Find where the given text appears and provide that cell's center as (X, Y) coordinate. 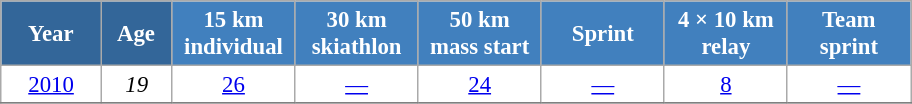
Age (136, 34)
2010 (52, 85)
Year (52, 34)
4 × 10 km relay (726, 34)
Team sprint (848, 34)
50 km mass start (480, 34)
26 (234, 85)
Sprint (602, 34)
15 km individual (234, 34)
30 km skiathlon (356, 34)
19 (136, 85)
8 (726, 85)
24 (480, 85)
